Return (X, Y) of the center of cell containing provided text 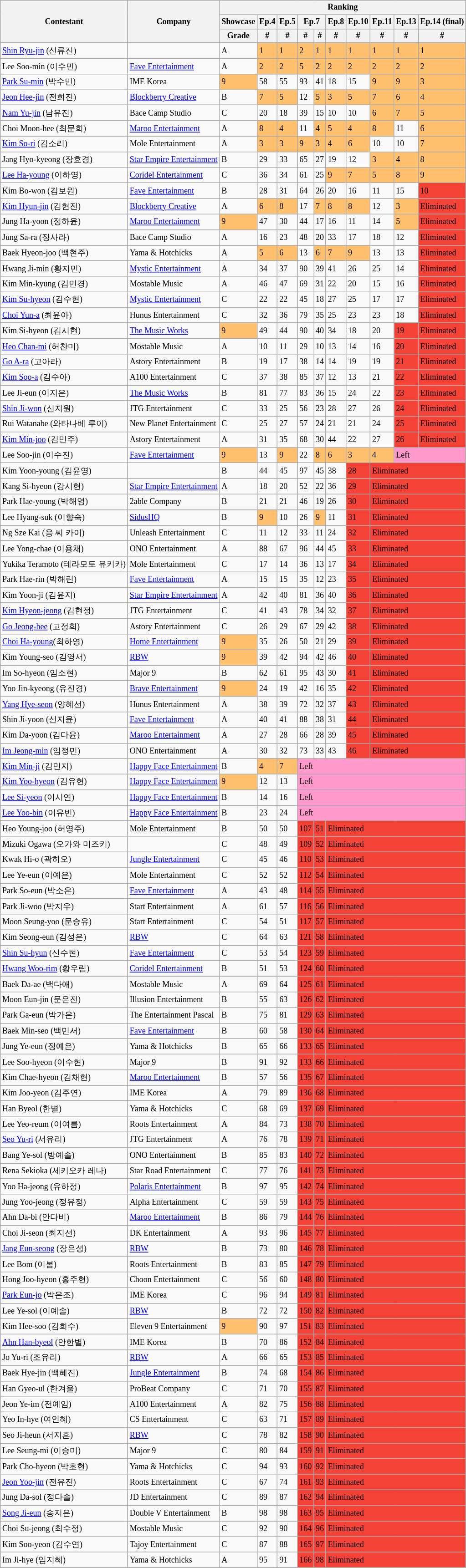
Lee Ye-eun (이예은) (64, 875)
Jeon Yoo-jin (전유진) (64, 1482)
Illusion Entertainment (174, 1000)
Moon Eun-jin (문은진) (64, 1000)
Hong Joo-hyeon (홍주현) (64, 1280)
126 (306, 1000)
138 (306, 1124)
Kim Min-joo (김민주) (64, 440)
Hwang Ji-min (황지민) (64, 269)
147 (306, 1264)
164 (306, 1529)
Kim Yoon-young (김윤영) (64, 471)
Ahn Han-byeol (안한별) (64, 1342)
Lee Ye-sol (이예솔) (64, 1311)
Jeon Ye-im (전예임) (64, 1404)
158 (306, 1436)
Lee Ji-eun (이지은) (64, 393)
SidusHQ (174, 517)
Alpha Entertainment (174, 1202)
Han Byeol (한별) (64, 1109)
157 (306, 1420)
Lee Hyang-suk (이향숙) (64, 517)
Go A-ra (고아라) (64, 362)
Kim Soo-yeon (김수연) (64, 1544)
Jung Ha-yoon (정하윤) (64, 222)
Nam Yu-jin (남유진) (64, 113)
Lee Si-yeon (이시연) (64, 798)
Jung Yoo-jeong (정유정) (64, 1202)
149 (306, 1295)
Kim Bo-won (김보원) (64, 191)
Kwak Hi-o (곽히오) (64, 860)
Star Road Entertainment (174, 1171)
Yukika Teramoto (테라모토 유키카) (64, 564)
Lee Soo-min (이수민) (64, 66)
Lee Soo-hyeon (이수현) (64, 1062)
Company (174, 22)
Bang Ye-sol (방예솔) (64, 1155)
Baek Min-seo (백민서) (64, 1031)
Kim So-ri (김소리) (64, 144)
140 (306, 1155)
The Entertainment Pascal (174, 1015)
Kim Young-seo (김영서) (64, 657)
ProBeat Company (174, 1389)
Polaris Entertainment (174, 1186)
107 (306, 829)
Yeo In-hye (여인혜) (64, 1420)
Jo Yu-ri (조유리) (64, 1358)
Park So-eun (박소은) (64, 891)
Ep.5 (287, 22)
Shin Ryu-jin (신류진) (64, 51)
Kim Seong-eun (김성은) (64, 937)
Yang Hye-seon (양혜선) (64, 704)
Lee Seung-mi (이승미) (64, 1451)
Park Eun-jo (박은조) (64, 1295)
Ng Sze Kai (응 씨 카이) (64, 533)
Lee Bom (이봄) (64, 1264)
Song Ji-eun (송지은) (64, 1513)
123 (306, 953)
Ahn Da-bi (안다비) (64, 1217)
Kim Joo-yeon (김주연) (64, 1093)
Hwang Woo-rim (황우림) (64, 968)
137 (306, 1109)
Kang Si-hyeon (강시현) (64, 486)
Baek Hye-jin (백혜진) (64, 1373)
Shin Ji-won (신지원) (64, 408)
Baek Hyeon-joo (백현주) (64, 253)
Kim Yoon-ji (김윤지) (64, 595)
112 (306, 875)
JD Entertainment (174, 1497)
143 (306, 1202)
Rui Watanabe (와타나베 루이) (64, 424)
155 (306, 1389)
Jeon Hee-jin (전희진) (64, 97)
Park Su-min (박수민) (64, 82)
Lee Yoo-bin (이유빈) (64, 813)
Choi Su-jeong (최수정) (64, 1529)
Park Ga-eun (박가은) (64, 1015)
142 (306, 1186)
Kim Chae-hyeon (김채현) (64, 1078)
Ep.7 (312, 22)
Seo Yu-ri (서유리) (64, 1140)
154 (306, 1373)
Ep.4 (267, 22)
Park Hae-young (박해영) (64, 502)
144 (306, 1217)
163 (306, 1513)
130 (306, 1031)
146 (306, 1249)
Home Entertainment (174, 642)
121 (306, 937)
156 (306, 1404)
Ep.14 (final) (442, 22)
Baek Da-ae (백다애) (64, 984)
Tajoy Entertainment (174, 1544)
Jung Sa-ra (정사라) (64, 237)
Ep.13 (406, 22)
Kim Si-hyeon (김시현) (64, 331)
Kim Min-ji (김민지) (64, 766)
Seo Ji-heun (서지흔) (64, 1436)
Double V Entertainment (174, 1513)
114 (306, 891)
Jung Da-sol (정다솔) (64, 1497)
Kim Da-yoon (김다윤) (64, 735)
Jung Ye-eun (정예은) (64, 1046)
Han Gyeo-ul (한겨울) (64, 1389)
Im So-hyeon (임소현) (64, 673)
Jang Hyo-kyeong (장효경) (64, 159)
150 (306, 1311)
Choi Ha-young(최하영) (64, 642)
DK Entertainment (174, 1233)
Yoo Ha-jeong (유하정) (64, 1186)
141 (306, 1171)
Kim Hyeon-jeong (김현정) (64, 611)
Kim Hee-soo (김희수) (64, 1326)
Heo Young-joo (허영주) (64, 829)
148 (306, 1280)
Jang Eun-seong (장은성) (64, 1249)
Heo Chan-mi (허찬미) (64, 346)
161 (306, 1482)
145 (306, 1233)
Park Ji-woo (박지우) (64, 906)
Kim Min-kyung (김민경) (64, 284)
Kim Hyun-jin (김현진) (64, 206)
Im Jeong-min (임정민) (64, 751)
136 (306, 1093)
117 (306, 922)
Shin Su-hyun (신수현) (64, 953)
Lee Yong-chae (이용채) (64, 549)
139 (306, 1140)
Grade (239, 36)
Moon Seung-yoo (문승유) (64, 922)
2able Company (174, 502)
Unleash Entertainment (174, 533)
153 (306, 1358)
110 (306, 860)
Choi Ji-seon (최지선) (64, 1233)
Lee Yeo-reum (이여름) (64, 1124)
Showcase (239, 22)
New Planet Entertainment (174, 424)
Lee Soo-jin (이수진) (64, 455)
Choi Yun-a (최윤아) (64, 315)
Ep.10 (358, 22)
152 (306, 1342)
Yoo Jin-kyeong (유진경) (64, 688)
Mizuki Ogawa (오가와 미즈키) (64, 844)
116 (306, 906)
Ep.8 (336, 22)
Park Hae-rin (박해린) (64, 580)
Brave Entertainment (174, 688)
129 (306, 1015)
Choi Moon-hee (최문희) (64, 128)
Choon Entertainment (174, 1280)
Kim Yoo-hyeon (김유현) (64, 782)
160 (306, 1466)
159 (306, 1451)
Eleven 9 Entertainment (174, 1326)
162 (306, 1497)
CS Entertainment (174, 1420)
Im Ji-hye (임지혜) (64, 1560)
Contestant (64, 22)
151 (306, 1326)
166 (306, 1560)
Shin Ji-yoon (신지윤) (64, 720)
Kim Su-hyeon (김수현) (64, 300)
165 (306, 1544)
135 (306, 1078)
Lee Ha-young (이하영) (64, 175)
Ranking (343, 7)
125 (306, 984)
Kim Soo-a (김수아) (64, 377)
Ep.11 (382, 22)
Park Cho-hyeon (박초현) (64, 1466)
Rena Sekioka (세키오카 레나) (64, 1171)
Go Jeong-hee (고정희) (64, 626)
124 (306, 968)
109 (306, 844)
